Determine the (X, Y) coordinate at the center of the cell enclosing the given text.  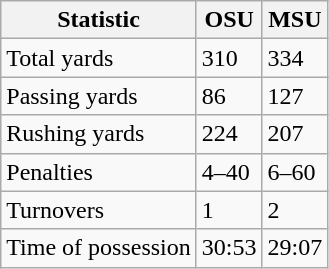
29:07 (295, 248)
30:53 (229, 248)
6–60 (295, 172)
127 (295, 96)
310 (229, 58)
207 (295, 134)
MSU (295, 20)
224 (229, 134)
2 (295, 210)
Total yards (99, 58)
OSU (229, 20)
Rushing yards (99, 134)
Time of possession (99, 248)
334 (295, 58)
Penalties (99, 172)
1 (229, 210)
Passing yards (99, 96)
Turnovers (99, 210)
Statistic (99, 20)
4–40 (229, 172)
86 (229, 96)
